Return the [x, y] coordinate for the center point of the cell that contains the specified text.  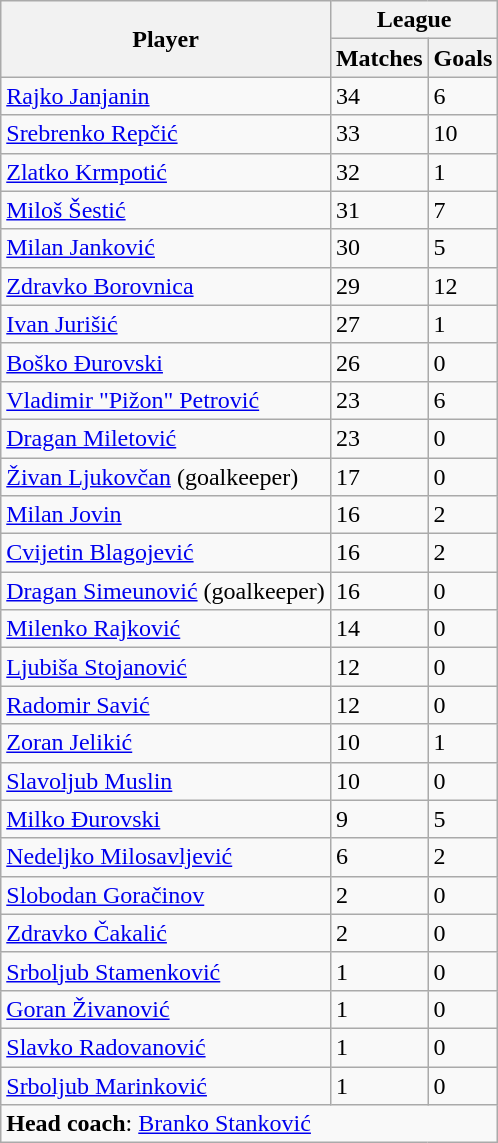
Player [166, 39]
League [414, 20]
Zdravko Čakalić [166, 933]
Cvijetin Blagojević [166, 553]
31 [379, 210]
7 [463, 210]
Srebrenko Repčić [166, 134]
Rajko Janjanin [166, 96]
Živan Ljukovčan (goalkeeper) [166, 477]
9 [379, 819]
Matches [379, 58]
27 [379, 324]
Ivan Jurišić [166, 324]
Srboljub Stamenković [166, 971]
Dragan Miletović [166, 438]
Ljubiša Stojanović [166, 667]
Goals [463, 58]
Slavko Radovanović [166, 1047]
30 [379, 248]
Dragan Simeunović (goalkeeper) [166, 591]
Vladimir "Pižon" Petrović [166, 400]
Srboljub Marinković [166, 1085]
Slavoljub Muslin [166, 781]
Milan Janković [166, 248]
17 [379, 477]
Nedeljko Milosavljević [166, 857]
Slobodan Goračinov [166, 895]
Zlatko Krmpotić [166, 172]
32 [379, 172]
Zdravko Borovnica [166, 286]
26 [379, 362]
Goran Živanović [166, 1009]
Milan Jovin [166, 515]
Milenko Rajković [166, 629]
Head coach: Branko Stanković [250, 1124]
34 [379, 96]
14 [379, 629]
Miloš Šestić [166, 210]
Boško Đurovski [166, 362]
Radomir Savić [166, 705]
33 [379, 134]
Milko Đurovski [166, 819]
29 [379, 286]
Zoran Jelikić [166, 743]
